From the cell containing the given text, extract its center point as (x, y) coordinate. 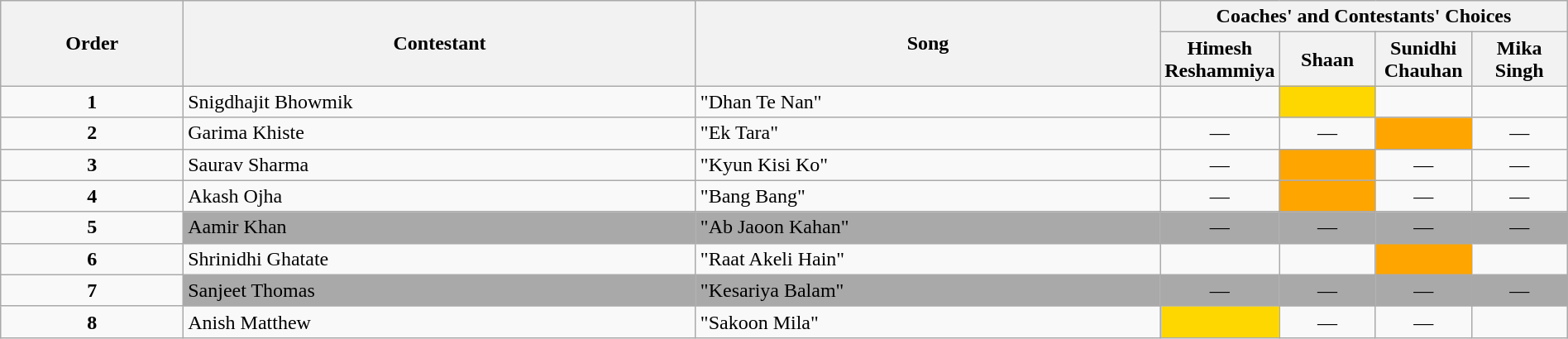
Himesh Reshammiya (1220, 60)
Contestant (440, 43)
Order (93, 43)
3 (93, 165)
Mika Singh (1519, 60)
Saurav Sharma (440, 165)
Akash Ojha (440, 196)
"Ab Jaoon Kahan" (928, 227)
7 (93, 290)
"Ek Tara" (928, 133)
Shaan (1327, 60)
1 (93, 102)
"Dhan Te Nan" (928, 102)
Sunidhi Chauhan (1423, 60)
8 (93, 322)
Garima Khiste (440, 133)
"Kyun Kisi Ko" (928, 165)
Song (928, 43)
Aamir Khan (440, 227)
2 (93, 133)
"Sakoon Mila" (928, 322)
"Kesariya Balam" (928, 290)
Snigdhajit Bhowmik (440, 102)
"Raat Akeli Hain" (928, 259)
Anish Matthew (440, 322)
5 (93, 227)
Shrinidhi Ghatate (440, 259)
Sanjeet Thomas (440, 290)
6 (93, 259)
"Bang Bang" (928, 196)
Coaches' and Contestants' Choices (1365, 17)
4 (93, 196)
